Identify which cell holds the provided text, then report its [X, Y] central coordinate. 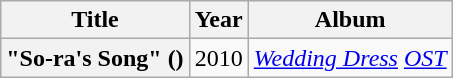
Year [218, 20]
"So-ra's Song" () [95, 58]
Wedding Dress OST [350, 58]
Title [95, 20]
2010 [218, 58]
Album [350, 20]
